Identify which cell holds the provided text, then report its (x, y) central coordinate. 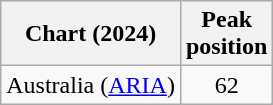
Peakposition (226, 34)
Australia (ARIA) (91, 85)
62 (226, 85)
Chart (2024) (91, 34)
